From the cell containing the given text, extract its center point as [x, y] coordinate. 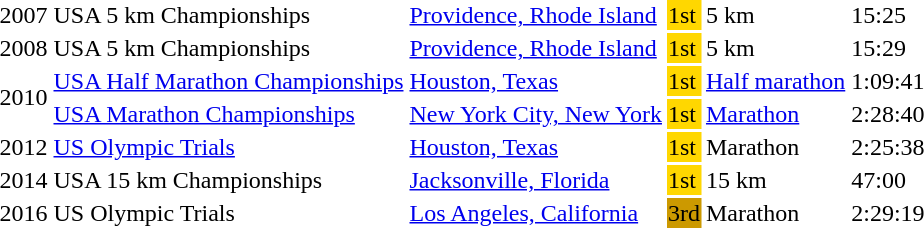
USA Half Marathon Championships [228, 81]
Half marathon [775, 81]
Los Angeles, California [536, 213]
15 km [775, 180]
New York City, New York [536, 114]
USA 15 km Championships [228, 180]
Jacksonville, Florida [536, 180]
3rd [684, 213]
USA Marathon Championships [228, 114]
